Find where the given text appears and provide that cell's center as (x, y) coordinate. 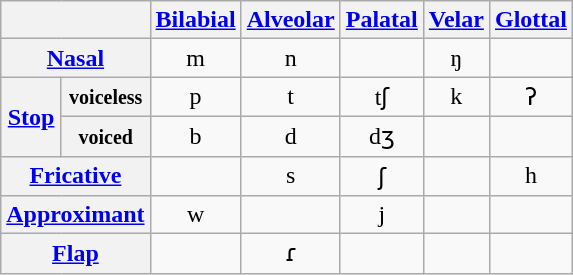
ɾ (290, 254)
ʃ (382, 176)
t (290, 97)
ŋ (456, 58)
Alveolar (290, 20)
h (530, 176)
Bilabial (196, 20)
Nasal (76, 58)
j (382, 215)
Palatal (382, 20)
voiceless (106, 97)
tʃ (382, 97)
Velar (456, 20)
Approximant (76, 215)
n (290, 58)
Glottal (530, 20)
b (196, 136)
s (290, 176)
voiced (106, 136)
p (196, 97)
m (196, 58)
dʒ (382, 136)
d (290, 136)
k (456, 97)
Flap (76, 254)
Fricative (76, 176)
Stop (32, 116)
ʔ (530, 97)
w (196, 215)
